Return the [X, Y] coordinate for the center point of the cell that contains the specified text.  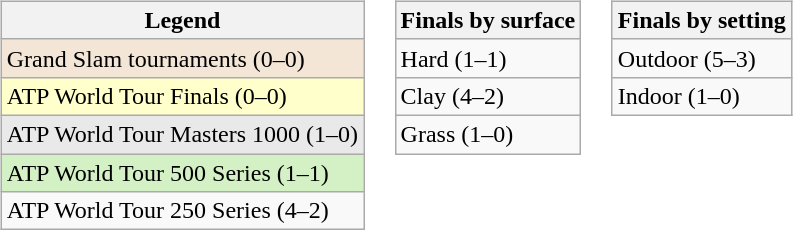
ATP World Tour Masters 1000 (1–0) [182, 134]
Indoor (1–0) [702, 96]
Finals by surface [488, 20]
Grand Slam tournaments (0–0) [182, 58]
Legend [182, 20]
ATP World Tour Finals (0–0) [182, 96]
ATP World Tour 250 Series (4–2) [182, 211]
Finals by setting [702, 20]
Clay (4–2) [488, 96]
ATP World Tour 500 Series (1–1) [182, 173]
Grass (1–0) [488, 134]
Hard (1–1) [488, 58]
Outdoor (5–3) [702, 58]
